For the text-containing cell, return its midpoint in (X, Y) coordinate format. 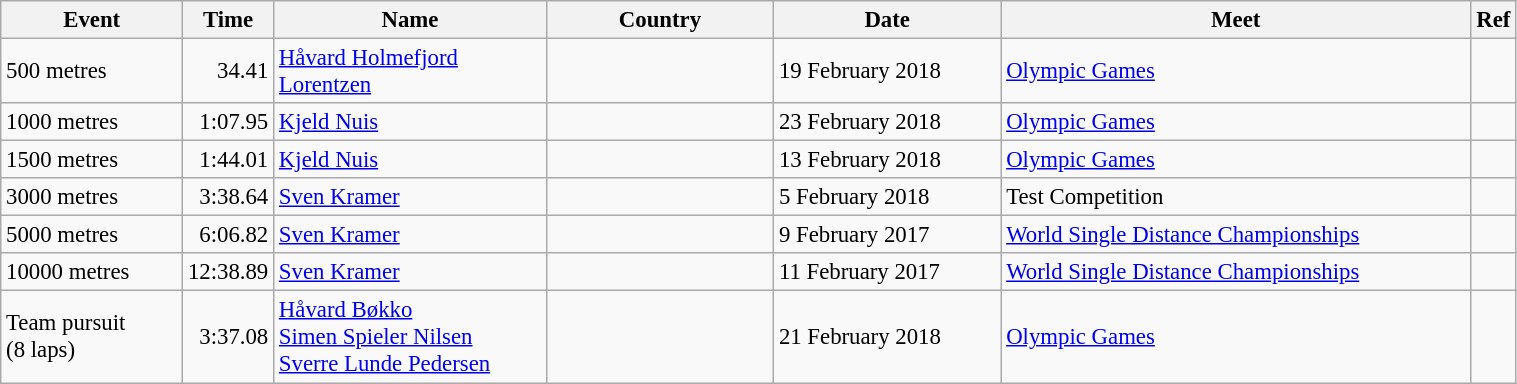
11 February 2017 (888, 273)
3:37.08 (228, 337)
1:07.95 (228, 122)
Team pursuit(8 laps) (92, 337)
Event (92, 20)
12:38.89 (228, 273)
Date (888, 20)
1:44.01 (228, 160)
Test Competition (1236, 197)
19 February 2018 (888, 72)
3000 metres (92, 197)
3:38.64 (228, 197)
Meet (1236, 20)
13 February 2018 (888, 160)
5000 metres (92, 235)
5 February 2018 (888, 197)
9 February 2017 (888, 235)
Ref (1494, 20)
34.41 (228, 72)
1500 metres (92, 160)
Håvard Holmefjord Lorentzen (410, 72)
500 metres (92, 72)
10000 metres (92, 273)
1000 metres (92, 122)
Name (410, 20)
Håvard BøkkoSimen Spieler NilsenSverre Lunde Pedersen (410, 337)
21 February 2018 (888, 337)
6:06.82 (228, 235)
Country (660, 20)
23 February 2018 (888, 122)
Time (228, 20)
